From the cell containing the given text, extract its center point as [X, Y] coordinate. 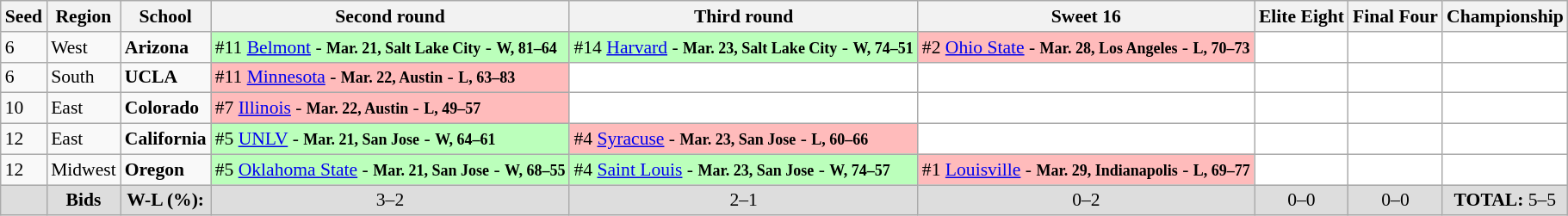
School [165, 16]
#4 Syracuse - Mar. 23, San Jose - L, 60–66 [743, 139]
Region [84, 16]
0–2 [1087, 201]
Elite Eight [1302, 16]
#11 Belmont - Mar. 21, Salt Lake City - W, 81–64 [391, 47]
#1 Louisville - Mar. 29, Indianapolis - L, 69–77 [1087, 170]
W-L (%): [165, 201]
3–2 [391, 201]
#2 Ohio State - Mar. 28, Los Angeles - L, 70–73 [1087, 47]
Third round [743, 16]
Second round [391, 16]
#11 Minnesota - Mar. 22, Austin - L, 63–83 [391, 77]
Colorado [165, 108]
Bids [84, 201]
#4 Saint Louis - Mar. 23, San Jose - W, 74–57 [743, 170]
#5 Oklahoma State - Mar. 21, San Jose - W, 68–55 [391, 170]
10 [24, 108]
Oregon [165, 170]
Arizona [165, 47]
West [84, 47]
2–1 [743, 201]
#7 Illinois - Mar. 22, Austin - L, 49–57 [391, 108]
Sweet 16 [1087, 16]
#14 Harvard - Mar. 23, Salt Lake City - W, 74–51 [743, 47]
#5 UNLV - Mar. 21, San Jose - W, 64–61 [391, 139]
California [165, 139]
Seed [24, 16]
TOTAL: 5–5 [1505, 201]
Final Four [1395, 16]
UCLA [165, 77]
South [84, 77]
Championship [1505, 16]
Midwest [84, 170]
